Return the [X, Y] coordinate for the center point of the cell that contains the specified text.  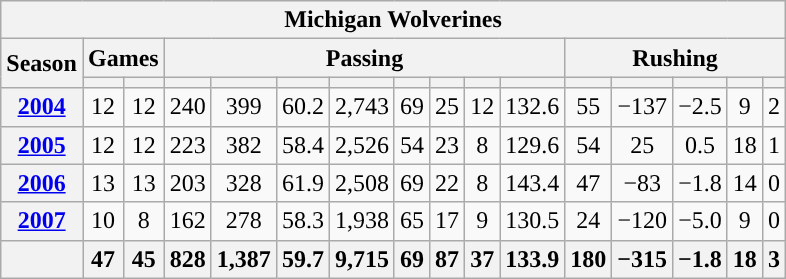
−120 [642, 221]
180 [588, 259]
2,743 [362, 107]
−315 [642, 259]
14 [744, 183]
382 [244, 145]
2007 [42, 221]
328 [244, 183]
87 [448, 259]
Season [42, 64]
−83 [642, 183]
2005 [42, 145]
1,938 [362, 221]
24 [588, 221]
2,508 [362, 183]
23 [448, 145]
2004 [42, 107]
133.9 [532, 259]
58.4 [302, 145]
129.6 [532, 145]
10 [102, 221]
2006 [42, 183]
143.4 [532, 183]
1 [774, 145]
2 [774, 107]
130.5 [532, 221]
278 [244, 221]
203 [188, 183]
17 [448, 221]
55 [588, 107]
0.5 [700, 145]
−2.5 [700, 107]
3 [774, 259]
65 [412, 221]
Games [123, 58]
399 [244, 107]
45 [144, 259]
Rushing [676, 58]
223 [188, 145]
22 [448, 183]
132.6 [532, 107]
Michigan Wolverines [394, 20]
58.3 [302, 221]
162 [188, 221]
60.2 [302, 107]
61.9 [302, 183]
240 [188, 107]
828 [188, 259]
2,526 [362, 145]
59.7 [302, 259]
1,387 [244, 259]
−5.0 [700, 221]
Passing [364, 58]
37 [482, 259]
−137 [642, 107]
9,715 [362, 259]
